For the text-containing cell, return its midpoint in (X, Y) coordinate format. 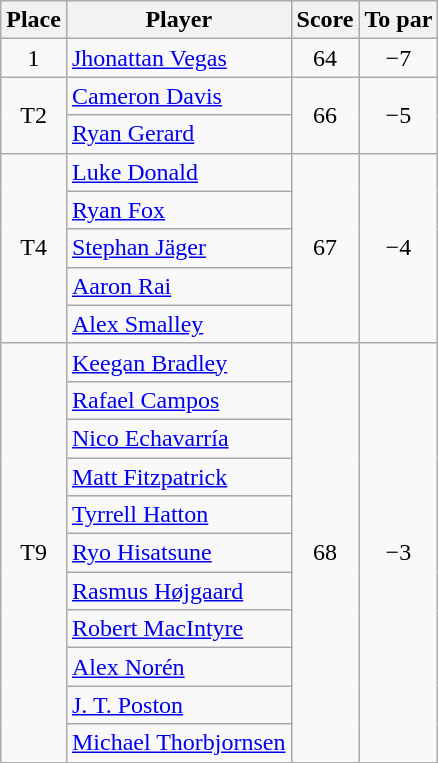
Ryan Fox (178, 210)
Cameron Davis (178, 96)
T4 (34, 248)
J. T. Poston (178, 705)
To par (398, 20)
−4 (398, 248)
Robert MacIntyre (178, 629)
66 (325, 115)
Luke Donald (178, 172)
Alex Norén (178, 667)
−5 (398, 115)
T2 (34, 115)
Matt Fitzpatrick (178, 477)
Ryan Gerard (178, 134)
Aaron Rai (178, 286)
68 (325, 552)
Player (178, 20)
−3 (398, 552)
Michael Thorbjornsen (178, 743)
Alex Smalley (178, 324)
Jhonattan Vegas (178, 58)
Place (34, 20)
Rasmus Højgaard (178, 591)
Nico Echavarría (178, 438)
Tyrrell Hatton (178, 515)
Score (325, 20)
Keegan Bradley (178, 362)
1 (34, 58)
Stephan Jäger (178, 248)
T9 (34, 552)
67 (325, 248)
−7 (398, 58)
Rafael Campos (178, 400)
64 (325, 58)
Ryo Hisatsune (178, 553)
